Capture the cell that displays the provided text and extract its [x, y] central coordinate. 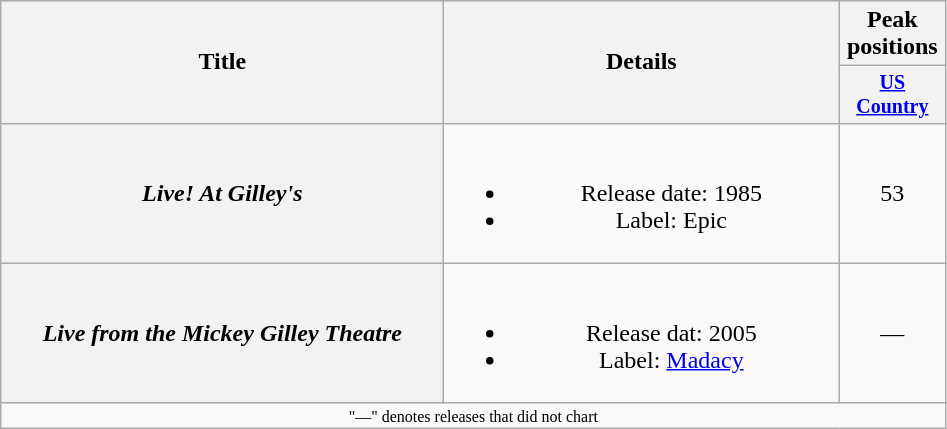
Title [222, 62]
Release dat: 2005Label: Madacy [642, 333]
Peak positions [892, 34]
Details [642, 62]
Live from the Mickey Gilley Theatre [222, 333]
US Country [892, 94]
Live! At Gilley's [222, 193]
Release date: 1985Label: Epic [642, 193]
53 [892, 193]
"—" denotes releases that did not chart [474, 415]
— [892, 333]
